Identify which cell holds the provided text, then report its [X, Y] central coordinate. 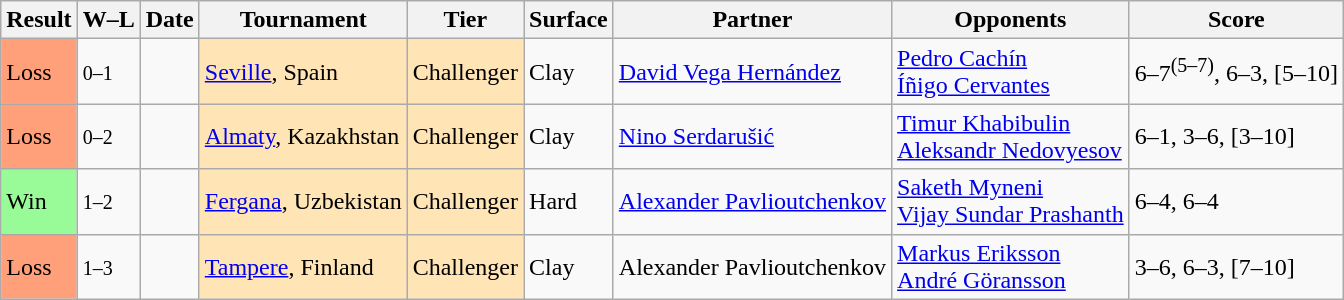
Saketh Myneni Vijay Sundar Prashanth [1011, 202]
0–2 [108, 136]
Nino Serdarušić [752, 136]
Tampere, Finland [303, 266]
David Vega Hernández [752, 72]
3–6, 6–3, [7–10] [1236, 266]
1–2 [108, 202]
Result [39, 20]
0–1 [108, 72]
Tournament [303, 20]
Tier [465, 20]
Seville, Spain [303, 72]
Surface [569, 20]
Partner [752, 20]
6–1, 3–6, [3–10] [1236, 136]
6–7(5–7), 6–3, [5–10] [1236, 72]
Almaty, Kazakhstan [303, 136]
Pedro Cachín Íñigo Cervantes [1011, 72]
Fergana, Uzbekistan [303, 202]
Timur Khabibulin Aleksandr Nedovyesov [1011, 136]
Date [170, 20]
Hard [569, 202]
Markus Eriksson André Göransson [1011, 266]
Score [1236, 20]
Win [39, 202]
1–3 [108, 266]
Opponents [1011, 20]
6–4, 6–4 [1236, 202]
W–L [108, 20]
